For the text-containing cell, return its midpoint in (X, Y) coordinate format. 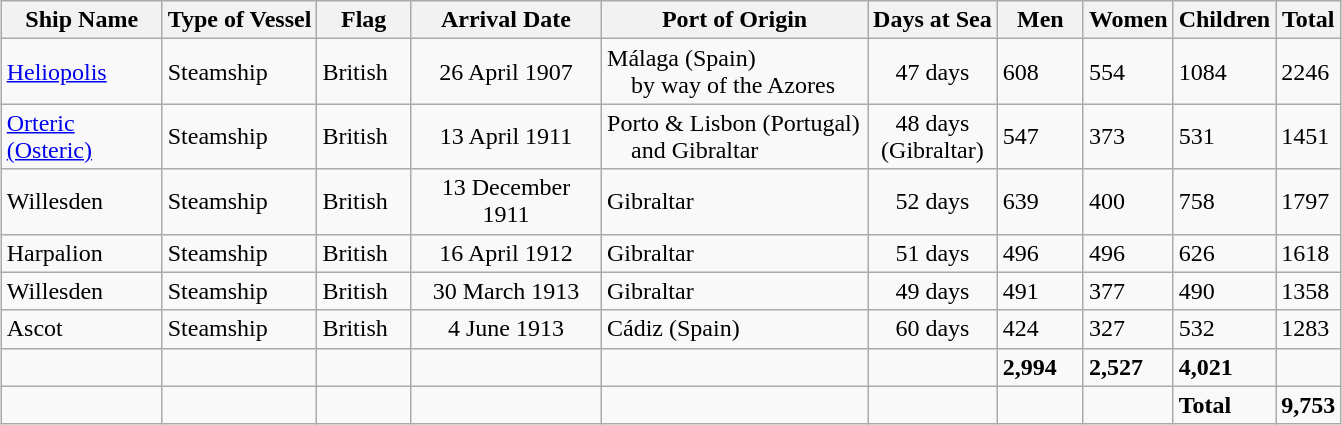
48 days(Gibraltar) (933, 136)
424 (1040, 329)
Port of Origin (735, 20)
Orteric (Osteric) (82, 136)
Ship Name (82, 20)
47 days (933, 72)
4 June 1913 (506, 329)
9,753 (1308, 405)
Cádiz (Spain) (735, 329)
608 (1040, 72)
Men (1040, 20)
1618 (1308, 253)
532 (1224, 329)
2,527 (1128, 367)
26 April 1907 (506, 72)
Ascot (82, 329)
327 (1128, 329)
Porto & Lisbon (Portugal) and Gibraltar (735, 136)
13 April 1911 (506, 136)
Days at Sea (933, 20)
Arrival Date (506, 20)
16 April 1912 (506, 253)
547 (1040, 136)
554 (1128, 72)
531 (1224, 136)
490 (1224, 291)
Harpalion (82, 253)
60 days (933, 329)
1283 (1308, 329)
491 (1040, 291)
13 December 1911 (506, 202)
51 days (933, 253)
2246 (1308, 72)
1797 (1308, 202)
377 (1128, 291)
Heliopolis (82, 72)
4,021 (1224, 367)
373 (1128, 136)
Children (1224, 20)
758 (1224, 202)
Women (1128, 20)
639 (1040, 202)
1358 (1308, 291)
52 days (933, 202)
49 days (933, 291)
626 (1224, 253)
1084 (1224, 72)
30 March 1913 (506, 291)
Type of Vessel (240, 20)
2,994 (1040, 367)
400 (1128, 202)
Flag (364, 20)
1451 (1308, 136)
Málaga (Spain) by way of the Azores (735, 72)
